Extract the [x, y] coordinate from the center of the cell holding the provided text.  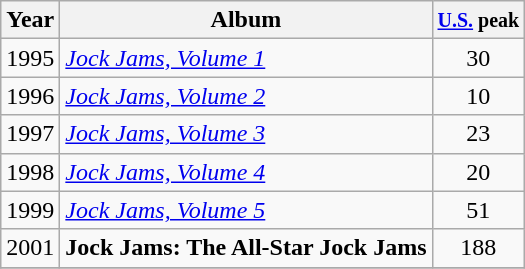
Jock Jams, Volume 3 [246, 134]
20 [478, 172]
U.S. peak [478, 20]
Jock Jams, Volume 4 [246, 172]
2001 [30, 248]
23 [478, 134]
10 [478, 96]
51 [478, 210]
Jock Jams, Volume 1 [246, 58]
Year [30, 20]
1998 [30, 172]
Album [246, 20]
1997 [30, 134]
30 [478, 58]
Jock Jams, Volume 2 [246, 96]
1995 [30, 58]
Jock Jams: The All-Star Jock Jams [246, 248]
1999 [30, 210]
Jock Jams, Volume 5 [246, 210]
188 [478, 248]
1996 [30, 96]
